Return [X, Y] of the center of cell containing provided text 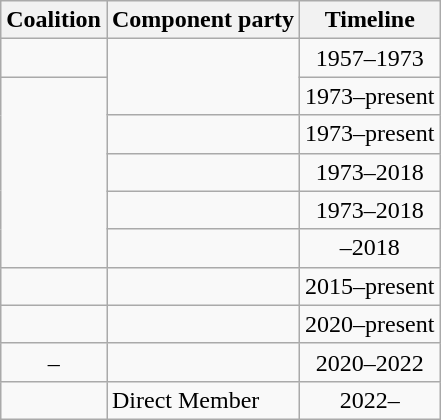
1957–1973 [370, 58]
2015–present [370, 286]
2022– [370, 400]
Coalition [54, 20]
Timeline [370, 20]
2020–present [370, 324]
– [54, 362]
–2018 [370, 248]
Component party [202, 20]
Direct Member [202, 400]
2020–2022 [370, 362]
